Capture the cell that displays the provided text and extract its (x, y) central coordinate. 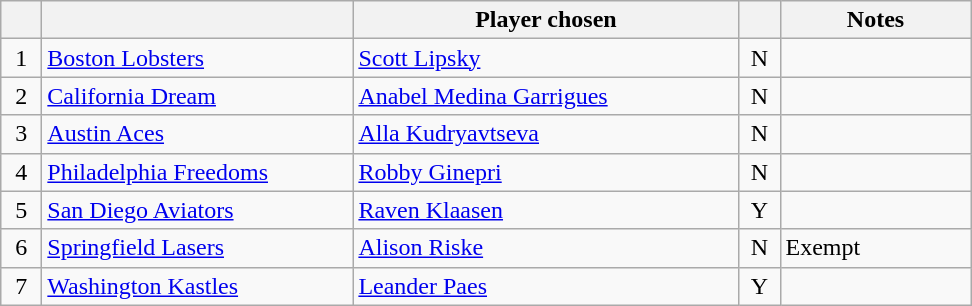
Exempt (876, 248)
Robby Ginepri (546, 172)
Alison Riske (546, 248)
San Diego Aviators (198, 210)
California Dream (198, 96)
5 (22, 210)
Austin Aces (198, 134)
Player chosen (546, 20)
3 (22, 134)
Leander Paes (546, 286)
2 (22, 96)
6 (22, 248)
Anabel Medina Garrigues (546, 96)
Philadelphia Freedoms (198, 172)
Notes (876, 20)
Springfield Lasers (198, 248)
Alla Kudryavtseva (546, 134)
Boston Lobsters (198, 58)
Washington Kastles (198, 286)
7 (22, 286)
4 (22, 172)
Raven Klaasen (546, 210)
1 (22, 58)
Scott Lipsky (546, 58)
